Provide the (x, y) coordinate of the cell's center where the given text is located.  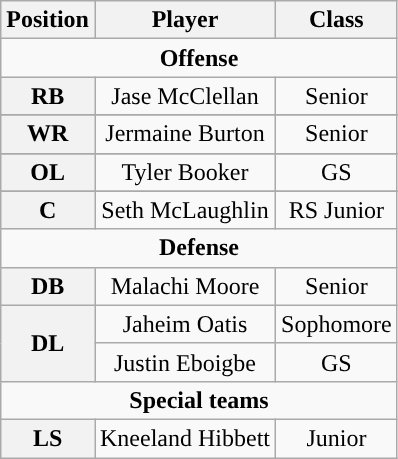
Player (184, 20)
DB (48, 286)
Tyler Booker (184, 172)
WR (48, 134)
Kneeland Hibbett (184, 438)
Justin Eboigbe (184, 362)
Malachi Moore (184, 286)
Junior (337, 438)
DL (48, 343)
Class (337, 20)
C (48, 210)
Defense (199, 248)
Offense (199, 58)
Seth McLaughlin (184, 210)
OL (48, 172)
LS (48, 438)
RB (48, 96)
Jermaine Burton (184, 134)
RS Junior (337, 210)
Sophomore (337, 324)
Special teams (199, 400)
Jase McClellan (184, 96)
Position (48, 20)
Jaheim Oatis (184, 324)
